For the text-containing cell, return its midpoint in (x, y) coordinate format. 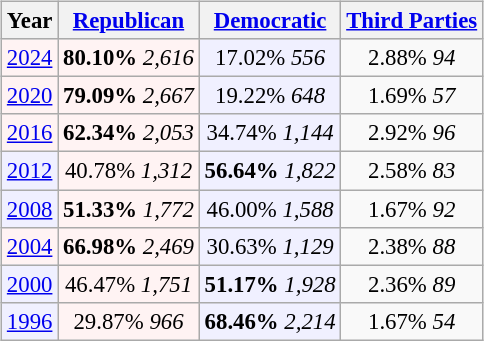
2020 (30, 96)
40.78% 1,312 (129, 171)
2.38% 88 (412, 246)
34.74% 1,144 (270, 133)
Democratic (270, 21)
2000 (30, 284)
17.02% 556 (270, 58)
Year (30, 21)
66.98% 2,469 (129, 246)
2016 (30, 133)
80.10% 2,616 (129, 58)
Republican (129, 21)
19.22% 648 (270, 96)
62.34% 2,053 (129, 133)
51.17% 1,928 (270, 284)
46.00% 1,588 (270, 209)
2024 (30, 58)
2012 (30, 171)
46.47% 1,751 (129, 284)
1.67% 92 (412, 209)
29.87% 966 (129, 321)
1.67% 54 (412, 321)
Third Parties (412, 21)
2008 (30, 209)
2004 (30, 246)
51.33% 1,772 (129, 209)
68.46% 2,214 (270, 321)
56.64% 1,822 (270, 171)
2.36% 89 (412, 284)
2.92% 96 (412, 133)
2.58% 83 (412, 171)
1.69% 57 (412, 96)
79.09% 2,667 (129, 96)
30.63% 1,129 (270, 246)
2.88% 94 (412, 58)
1996 (30, 321)
